Return the (x, y) coordinate for the center point of the cell that contains the specified text.  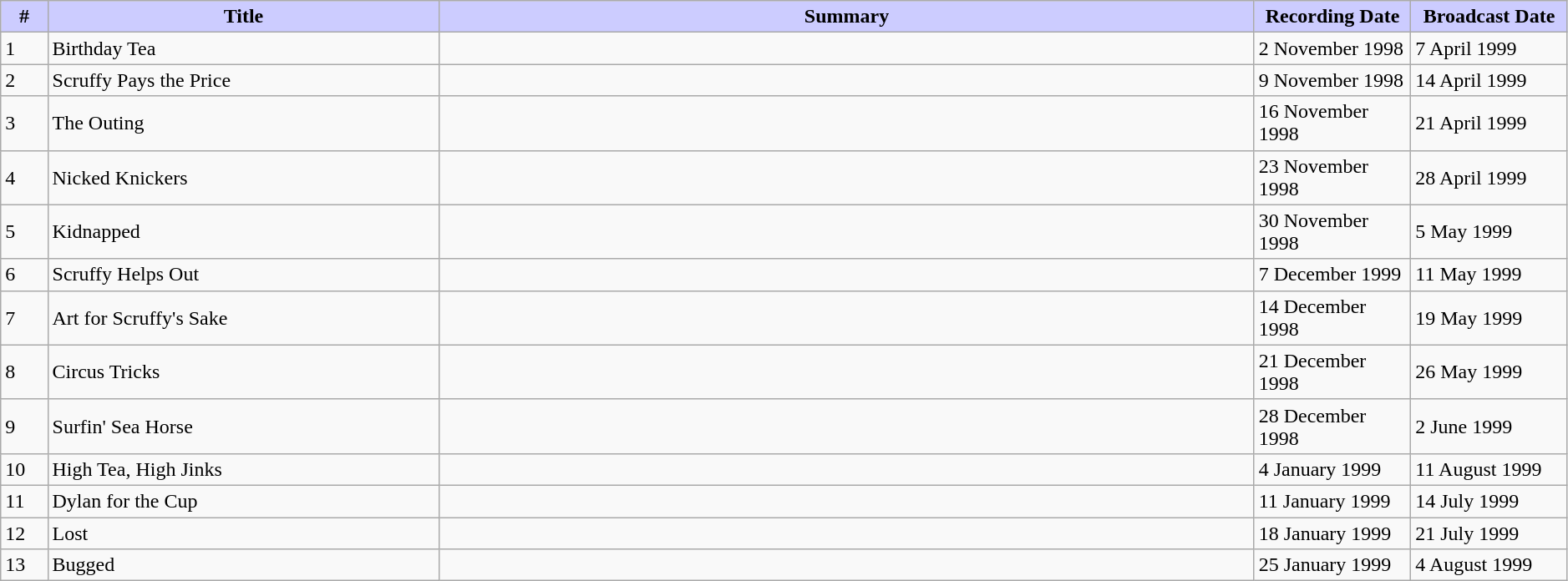
Dylan for the Cup (244, 501)
2 June 1999 (1489, 426)
2 November 1998 (1332, 48)
11 (24, 501)
# (24, 17)
21 July 1999 (1489, 533)
9 November 1998 (1332, 80)
7 December 1999 (1332, 275)
3 (24, 124)
Art for Scruffy's Sake (244, 317)
9 (24, 426)
5 May 1999 (1489, 232)
Scruffy Pays the Price (244, 80)
21 December 1998 (1332, 372)
14 April 1999 (1489, 80)
Recording Date (1332, 17)
Lost (244, 533)
7 April 1999 (1489, 48)
25 January 1999 (1332, 565)
11 May 1999 (1489, 275)
4 August 1999 (1489, 565)
10 (24, 469)
12 (24, 533)
Kidnapped (244, 232)
28 December 1998 (1332, 426)
Title (244, 17)
Broadcast Date (1489, 17)
2 (24, 80)
Bugged (244, 565)
The Outing (244, 124)
19 May 1999 (1489, 317)
Surfin' Sea Horse (244, 426)
8 (24, 372)
Birthday Tea (244, 48)
14 July 1999 (1489, 501)
21 April 1999 (1489, 124)
Nicked Knickers (244, 177)
High Tea, High Jinks (244, 469)
4 (24, 177)
18 January 1999 (1332, 533)
4 January 1999 (1332, 469)
6 (24, 275)
Circus Tricks (244, 372)
14 December 1998 (1332, 317)
1 (24, 48)
11 August 1999 (1489, 469)
26 May 1999 (1489, 372)
23 November 1998 (1332, 177)
5 (24, 232)
30 November 1998 (1332, 232)
28 April 1999 (1489, 177)
Summary (847, 17)
16 November 1998 (1332, 124)
7 (24, 317)
13 (24, 565)
11 January 1999 (1332, 501)
Scruffy Helps Out (244, 275)
